Locate the cell with the specified text and output its [X, Y] center coordinate. 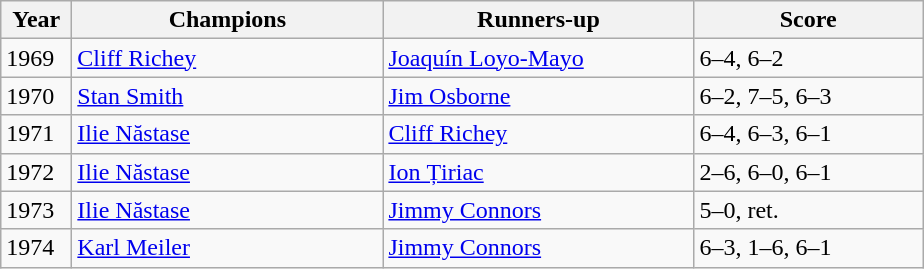
1970 [36, 96]
Karl Meiler [228, 248]
Year [36, 20]
6–3, 1–6, 6–1 [808, 248]
1972 [36, 172]
5–0, ret. [808, 210]
1969 [36, 58]
1971 [36, 134]
Runners-up [538, 20]
Champions [228, 20]
Stan Smith [228, 96]
Ion Țiriac [538, 172]
1974 [36, 248]
Joaquín Loyo-Mayo [538, 58]
6–4, 6–3, 6–1 [808, 134]
Jim Osborne [538, 96]
6–4, 6–2 [808, 58]
6–2, 7–5, 6–3 [808, 96]
Score [808, 20]
1973 [36, 210]
2–6, 6–0, 6–1 [808, 172]
